Return (X, Y) of the center of cell containing provided text 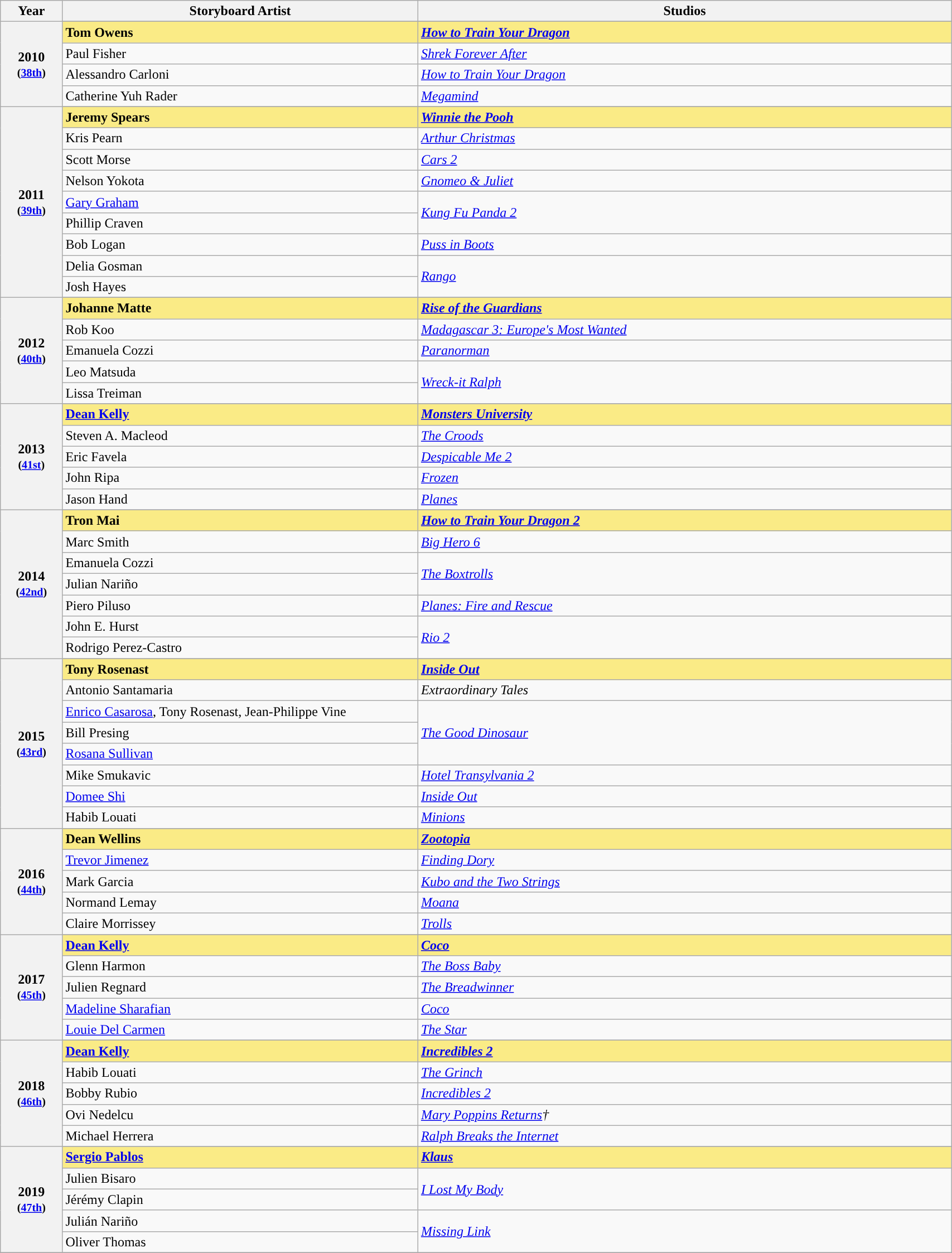
Studios (684, 11)
Zootopia (684, 839)
Nelson Yokota (240, 181)
Normand Lemay (240, 902)
How to Train Your Dragon 2 (684, 520)
2011 (39th) (31, 202)
The Good Dinosaur (684, 733)
Moana (684, 902)
Dean Wellins (240, 839)
2012 (40th) (31, 351)
Year (31, 11)
Megamind (684, 96)
Mike Smukavic (240, 775)
Madeline Sharafian (240, 1009)
Paul Fisher (240, 54)
2013 (41st) (31, 457)
Despicable Me 2 (684, 457)
Puss in Boots (684, 244)
Phillip Craven (240, 223)
Rodrigo Perez-Castro (240, 648)
2018 (46th) (31, 1094)
Rio 2 (684, 637)
Kung Fu Panda 2 (684, 212)
John E. Hurst (240, 627)
Bob Logan (240, 244)
The Breadwinner (684, 988)
Enrico Casarosa, Tony Rosenast, Jean-Philippe Vine (240, 712)
Frozen (684, 478)
Rango (684, 277)
Kubo and the Two Strings (684, 881)
The Boss Baby (684, 966)
Big Hero 6 (684, 541)
Winnie the Pooh (684, 117)
Catherine Yuh Rader (240, 96)
Finding Dory (684, 860)
Sergio Pablos (240, 1157)
Klaus (684, 1157)
Minions (684, 817)
Claire Morrissey (240, 923)
The Grinch (684, 1072)
Glenn Harmon (240, 966)
Johanne Matte (240, 308)
Domee Shi (240, 796)
Lissa Treiman (240, 393)
Rob Koo (240, 330)
Marc Smith (240, 541)
Kris Pearn (240, 138)
Extraordinary Tales (684, 690)
Alessandro Carloni (240, 75)
2019 (47th) (31, 1199)
Steven A. Macleod (240, 436)
2015 (43rd) (31, 743)
Antonio Santamaria (240, 690)
2017 (45th) (31, 988)
2014 (42nd) (31, 584)
Planes: Fire and Rescue (684, 605)
Storyboard Artist (240, 11)
Rosana Sullivan (240, 754)
Gary Graham (240, 202)
Trevor Jimenez (240, 860)
Wreck-it Ralph (684, 383)
Bobby Rubio (240, 1094)
Paranorman (684, 351)
The Star (684, 1030)
I Lost My Body (684, 1189)
Michael Herrera (240, 1136)
Cars 2 (684, 159)
Jeremy Spears (240, 117)
John Ripa (240, 478)
Trolls (684, 923)
Tom Owens (240, 32)
Madagascar 3: Europe's Most Wanted (684, 330)
Julian Nariño (240, 584)
Mark Garcia (240, 881)
Scott Morse (240, 159)
Arthur Christmas (684, 138)
Jérémy Clapin (240, 1199)
Bill Presing (240, 733)
Julián Nariño (240, 1221)
Josh Hayes (240, 287)
Eric Favela (240, 457)
Shrek Forever After (684, 54)
Louie Del Carmen (240, 1030)
Missing Link (684, 1231)
Planes (684, 499)
The Croods (684, 436)
Mary Poppins Returns† (684, 1115)
Monsters University (684, 414)
Leo Matsuda (240, 372)
Tron Mai (240, 520)
2016 (44th) (31, 881)
Ovi Nedelcu (240, 1115)
Julien Bisaro (240, 1178)
Piero Piluso (240, 605)
The Boxtrolls (684, 573)
Delia Gosman (240, 266)
Hotel Transylvania 2 (684, 775)
Rise of the Guardians (684, 308)
Ralph Breaks the Internet (684, 1136)
Gnomeo & Juliet (684, 181)
Oliver Thomas (240, 1242)
2010 (38th) (31, 64)
Tony Rosenast (240, 669)
Jason Hand (240, 499)
Julien Regnard (240, 988)
